Locate the cell with the specified text and output its (X, Y) center coordinate. 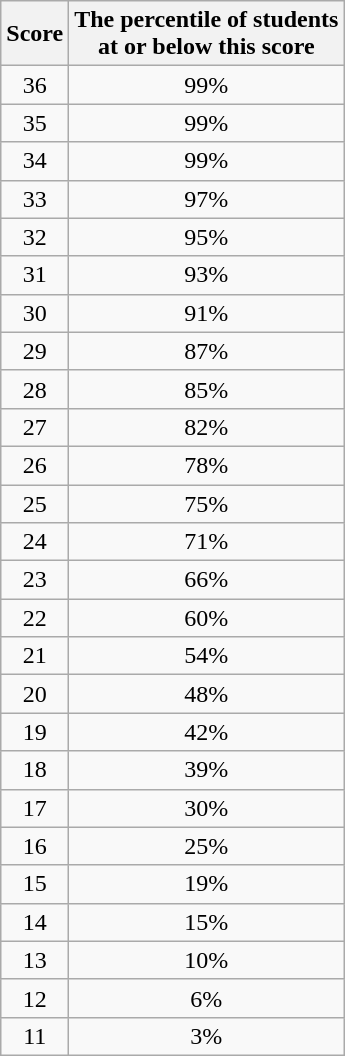
30 (35, 313)
3% (206, 1036)
28 (35, 389)
87% (206, 351)
85% (206, 389)
11 (35, 1036)
21 (35, 656)
75% (206, 503)
42% (206, 732)
60% (206, 618)
16 (35, 846)
20 (35, 694)
12 (35, 998)
34 (35, 161)
32 (35, 237)
66% (206, 580)
The percentile of studentsat or below this score (206, 34)
29 (35, 351)
10% (206, 960)
17 (35, 808)
23 (35, 580)
15% (206, 922)
95% (206, 237)
97% (206, 199)
54% (206, 656)
71% (206, 542)
15 (35, 884)
26 (35, 465)
30% (206, 808)
22 (35, 618)
78% (206, 465)
93% (206, 275)
31 (35, 275)
25 (35, 503)
82% (206, 427)
25% (206, 846)
14 (35, 922)
13 (35, 960)
48% (206, 694)
6% (206, 998)
19 (35, 732)
Score (35, 34)
33 (35, 199)
24 (35, 542)
91% (206, 313)
27 (35, 427)
39% (206, 770)
18 (35, 770)
35 (35, 123)
36 (35, 85)
19% (206, 884)
